Scan for the cell matching the given text and deliver its [x, y] coordinate at center. 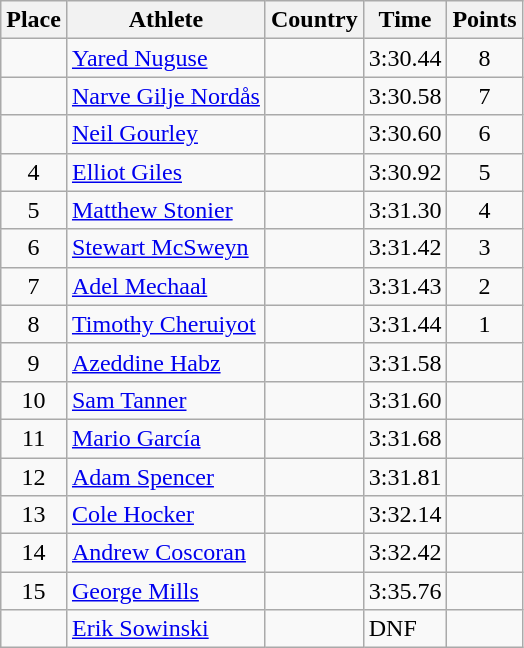
Azeddine Habz [166, 362]
3:30.44 [405, 58]
3:35.76 [405, 591]
3:31.81 [405, 477]
13 [34, 515]
Country [314, 20]
3:31.30 [405, 210]
3:32.42 [405, 553]
Elliot Giles [166, 172]
Sam Tanner [166, 400]
Adel Mechaal [166, 286]
Cole Hocker [166, 515]
3:31.42 [405, 248]
Erik Sowinski [166, 629]
Place [34, 20]
1 [484, 324]
3:31.68 [405, 438]
15 [34, 591]
14 [34, 553]
3:31.58 [405, 362]
11 [34, 438]
12 [34, 477]
Timothy Cheruiyot [166, 324]
Adam Spencer [166, 477]
10 [34, 400]
Neil Gourley [166, 134]
Narve Gilje Nordås [166, 96]
DNF [405, 629]
3:31.43 [405, 286]
Matthew Stonier [166, 210]
9 [34, 362]
Yared Nuguse [166, 58]
3 [484, 248]
Stewart McSweyn [166, 248]
3:32.14 [405, 515]
Athlete [166, 20]
George Mills [166, 591]
3:30.58 [405, 96]
Mario García [166, 438]
Time [405, 20]
Points [484, 20]
2 [484, 286]
Andrew Coscoran [166, 553]
3:30.92 [405, 172]
3:31.44 [405, 324]
3:30.60 [405, 134]
3:31.60 [405, 400]
